Extract the (X, Y) coordinate from the center of the cell holding the provided text.  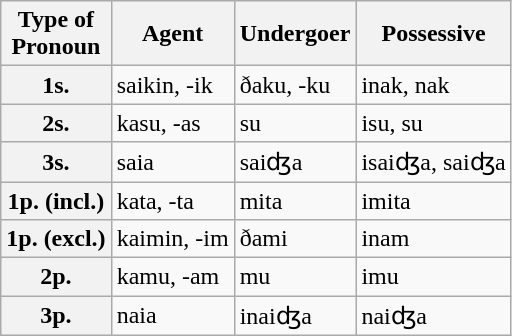
saiʤa (295, 162)
imita (434, 201)
inak, nak (434, 85)
saikin, -ik (172, 85)
kata, -ta (172, 201)
Undergoer (295, 34)
Type of Pronoun (56, 34)
mu (295, 277)
naia (172, 316)
ðaku, -ku (295, 85)
kaimin, -im (172, 239)
kasu, -as (172, 123)
2s. (56, 123)
saia (172, 162)
isaiʤa, saiʤa (434, 162)
3p. (56, 316)
3s. (56, 162)
su (295, 123)
mita (295, 201)
1p. (excl.) (56, 239)
Agent (172, 34)
1p. (incl.) (56, 201)
2p. (56, 277)
inam (434, 239)
kamu, -am (172, 277)
naiʤa (434, 316)
isu, su (434, 123)
ðami (295, 239)
imu (434, 277)
Possessive (434, 34)
1s. (56, 85)
inaiʤa (295, 316)
